For the text-containing cell, return its midpoint in (x, y) coordinate format. 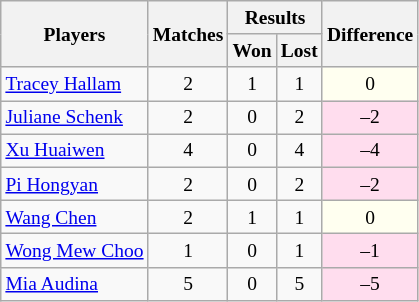
Tracey Hallam (74, 84)
Mia Audina (74, 284)
Pi Hongyan (74, 184)
–5 (370, 284)
–4 (370, 150)
–1 (370, 250)
Wang Chen (74, 216)
Xu Huaiwen (74, 150)
Results (275, 18)
Juliane Schenk (74, 118)
Lost (299, 50)
Matches (188, 34)
Won (252, 50)
Wong Mew Choo (74, 250)
Difference (370, 34)
Players (74, 34)
